Scan for the cell matching the given text and deliver its [x, y] coordinate at center. 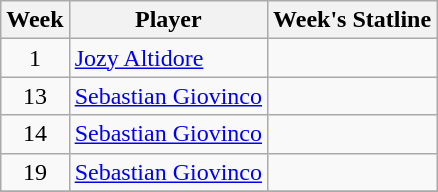
13 [35, 96]
Week's Statline [352, 20]
Player [168, 20]
19 [35, 172]
1 [35, 58]
14 [35, 134]
Week [35, 20]
Jozy Altidore [168, 58]
